Search for the cell housing the specified text and yield its [X, Y] center coordinate. 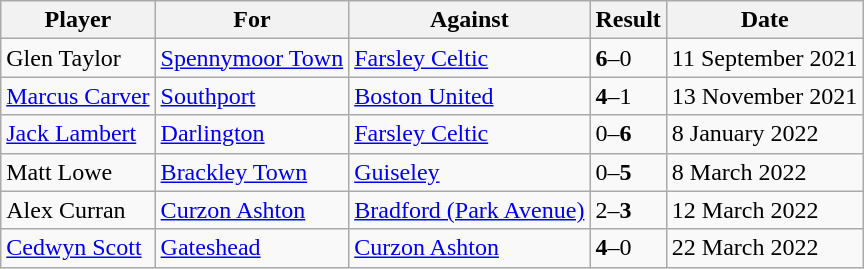
Glen Taylor [78, 58]
Gateshead [252, 248]
Brackley Town [252, 172]
Jack Lambert [78, 134]
22 March 2022 [764, 248]
Player [78, 20]
Bradford (Park Avenue) [470, 210]
Against [470, 20]
Southport [252, 96]
4–0 [628, 248]
8 January 2022 [764, 134]
0–6 [628, 134]
11 September 2021 [764, 58]
Darlington [252, 134]
0–5 [628, 172]
Cedwyn Scott [78, 248]
2–3 [628, 210]
Date [764, 20]
Matt Lowe [78, 172]
12 March 2022 [764, 210]
Spennymoor Town [252, 58]
13 November 2021 [764, 96]
Marcus Carver [78, 96]
6–0 [628, 58]
8 March 2022 [764, 172]
For [252, 20]
4–1 [628, 96]
Boston United [470, 96]
Alex Curran [78, 210]
Guiseley [470, 172]
Result [628, 20]
